Detect which cell encompasses the target text, then output its [X, Y] center coordinate. 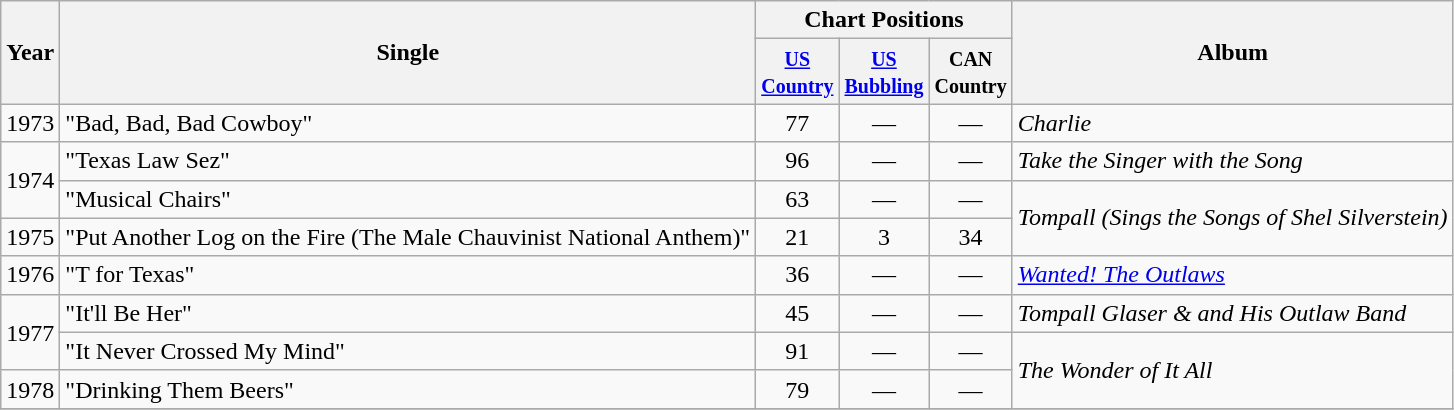
63 [798, 199]
Single [408, 52]
"Put Another Log on the Fire (The Male Chauvinist National Anthem)" [408, 237]
CAN Country [970, 72]
"It Never Crossed My Mind" [408, 351]
"Musical Chairs" [408, 199]
Take the Singer with the Song [1232, 161]
91 [798, 351]
1974 [30, 180]
"T for Texas" [408, 275]
"It'll Be Her" [408, 313]
The Wonder of It All [1232, 370]
1973 [30, 123]
Tompall Glaser & and His Outlaw Band [1232, 313]
"Texas Law Sez" [408, 161]
1978 [30, 389]
Chart Positions [884, 20]
Tompall (Sings the Songs of Shel Silverstein) [1232, 218]
Album [1232, 52]
"Bad, Bad, Bad Cowboy" [408, 123]
34 [970, 237]
36 [798, 275]
1976 [30, 275]
96 [798, 161]
US Bubbling [884, 72]
Charlie [1232, 123]
Year [30, 52]
1977 [30, 332]
Wanted! The Outlaws [1232, 275]
3 [884, 237]
1975 [30, 237]
77 [798, 123]
"Drinking Them Beers" [408, 389]
US Country [798, 72]
79 [798, 389]
21 [798, 237]
45 [798, 313]
